Locate the cell with the specified text and output its (x, y) center coordinate. 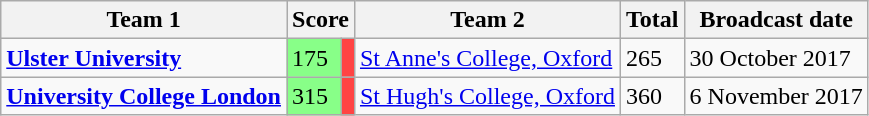
Ulster University (144, 58)
Broadcast date (776, 20)
315 (314, 96)
Score (320, 20)
Team 1 (144, 20)
360 (652, 96)
265 (652, 58)
30 October 2017 (776, 58)
University College London (144, 96)
St Anne's College, Oxford (487, 58)
St Hugh's College, Oxford (487, 96)
Total (652, 20)
6 November 2017 (776, 96)
175 (314, 58)
Team 2 (487, 20)
